Output the [X, Y] coordinate of the center of the cell containing the given text.  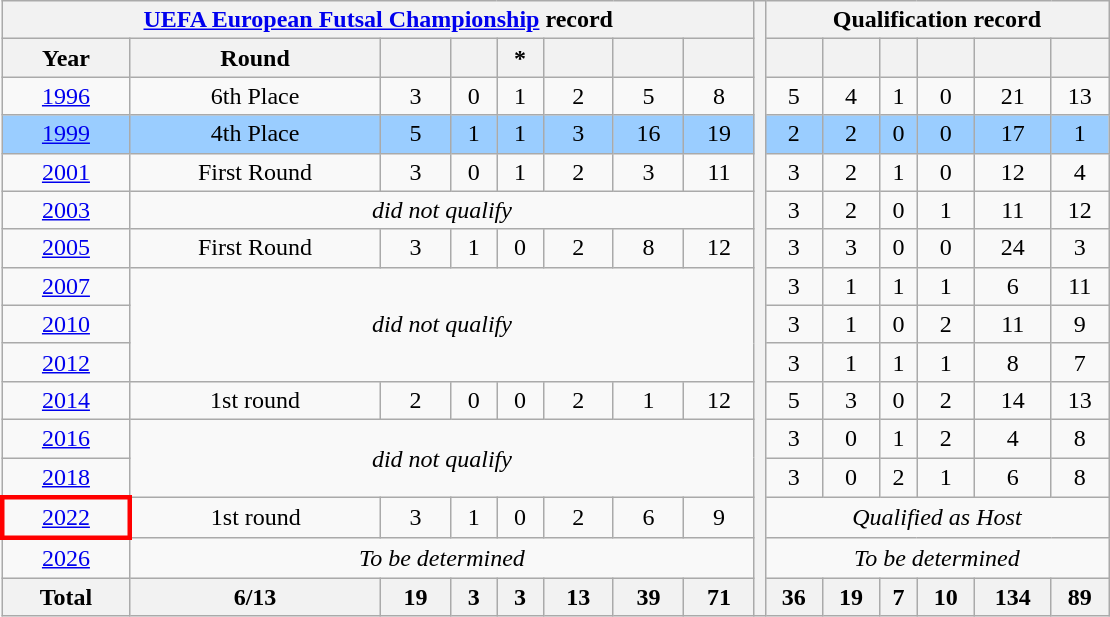
89 [1080, 597]
2026 [66, 558]
Round [256, 58]
36 [794, 597]
2007 [66, 286]
1996 [66, 96]
2018 [66, 478]
Total [66, 597]
2016 [66, 438]
2005 [66, 248]
2014 [66, 400]
17 [1012, 134]
24 [1012, 248]
2001 [66, 172]
4th Place [256, 134]
* [520, 58]
71 [719, 597]
1999 [66, 134]
2022 [66, 518]
2003 [66, 210]
39 [648, 597]
UEFA European Futsal Championship record [378, 20]
14 [1012, 400]
Qualification record [936, 20]
6th Place [256, 96]
10 [946, 597]
134 [1012, 597]
Qualified as Host [936, 518]
21 [1012, 96]
2010 [66, 324]
Year [66, 58]
2012 [66, 362]
16 [648, 134]
6/13 [256, 597]
